Capture the cell that displays the provided text and extract its (x, y) central coordinate. 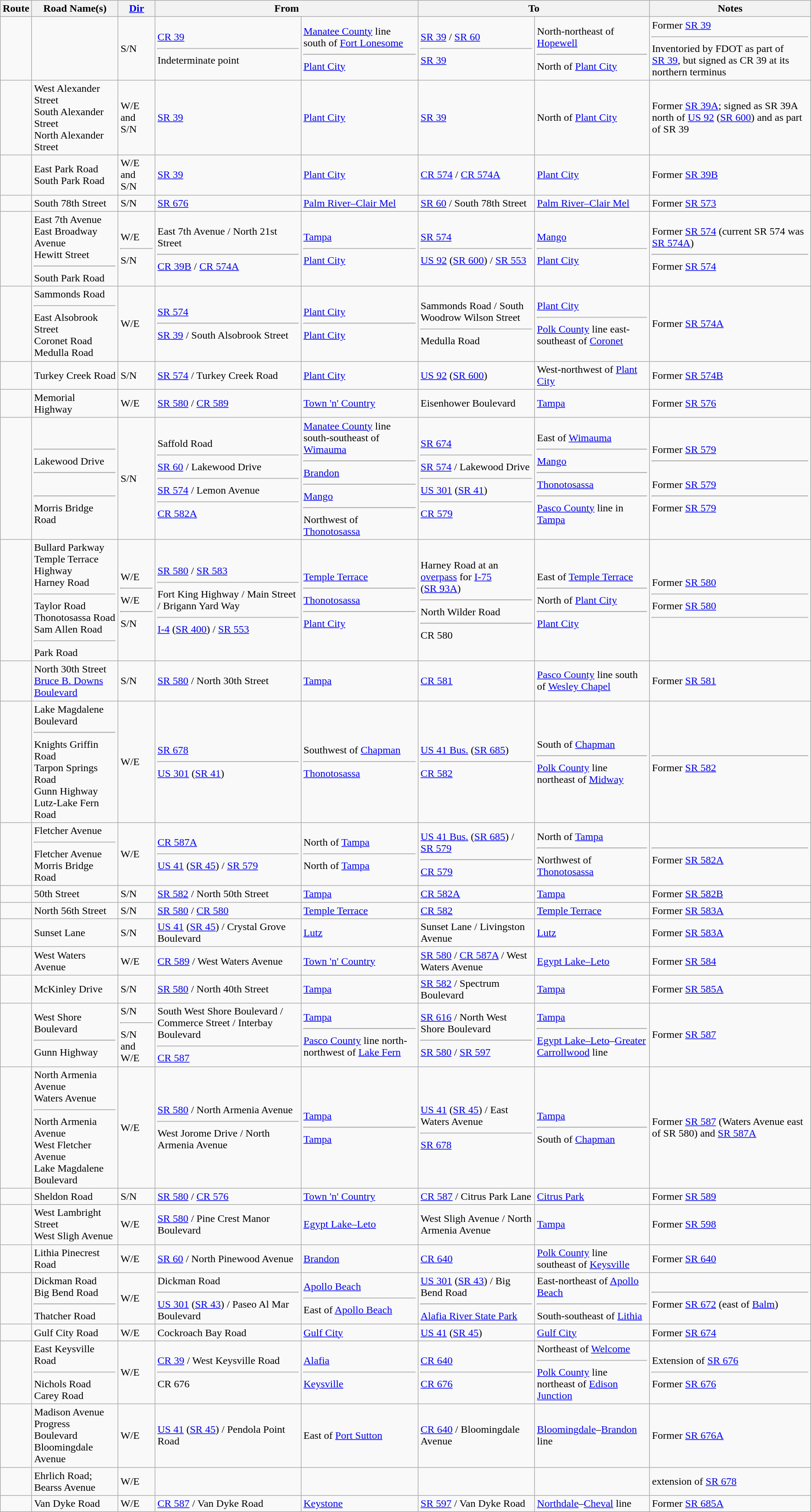
North-northeast of HopewellNorth of Plant City (592, 48)
North of TampaNorth of Tampa (360, 854)
Former SR 582 (730, 761)
SR 580 / SR 583Fort King Highway / Main Street / Brigann Yard WayI-4 (SR 400) / SR 553 (228, 600)
US 41 Bus. (SR 685)CR 582 (477, 761)
Harney Road at an overpass for I-75 (SR 93A)North Wilder RoadCR 580 (477, 600)
SR 580 / CR 587A / West Waters Avenue (477, 961)
East Park RoadSouth Park Road (75, 175)
East 7th Avenue / North 21st StreetCR 39B / CR 574A (228, 249)
Sunset Lane (75, 933)
Sammonds RoadEast Alsobrook StreetCoronet RoadMedulla Road (75, 324)
Plant CityPolk County line east-southeast of Coronet (592, 324)
Former SR 574 (current SR 574 was SR 574A)Former SR 574 (730, 249)
South of ChapmanPolk County line northeast of Midway (592, 761)
Dickman RoadUS 301 (SR 43) / Paseo Al Mar Boulevard (228, 1298)
North 30th StreetBruce B. Downs Boulevard (75, 681)
W/EW/ES/N (137, 600)
Former SR 585A (730, 989)
Memorial Highway (75, 404)
Cockroach Bay Road (228, 1332)
CR 587 / Van Dyke Road (228, 1504)
CR 39Indeterminate point (228, 48)
West Shore BoulevardGunn Highway (75, 1035)
East of Port Sutton (360, 1435)
Road Name(s) (75, 9)
Citrus Park (592, 1196)
Manatee County line south of Fort LonesomePlant City (360, 48)
US 301 (SR 43) / Big Bend RoadAlafia River State Park (477, 1298)
SR 60 / South 78th Street (477, 203)
CR 581 (477, 681)
East-northeast of Apollo BeachSouth-southeast of Lithia (592, 1298)
SR 39 / SR 60SR 39 (477, 48)
SR 580 / CR 580 (228, 911)
North Armenia Avenue Waters AvenueNorth Armenia AvenueWest Fletcher AvenueLake Magdalene Boulevard (75, 1128)
Notes (730, 9)
Polk County line southeast of Keysville (592, 1258)
Saffold RoadSR 60 / Lakewood DriveSR 574 / Lemon AvenueCR 582A (228, 478)
TampaPasco County line north-northwest of Lake Fern (360, 1035)
SR 674SR 574 / Lakewood DriveUS 301 (SR 41)CR 579 (477, 478)
SR 580 / Pine Crest Manor Boulevard (228, 1224)
SR 678US 301 (SR 41) (228, 761)
East Keysville RoadNichols RoadCarey Road (75, 1372)
Former SR 587 (Waters Avenue east of SR 580) and SR 587A (730, 1128)
Former SR 574B (730, 375)
South 78th Street (75, 203)
CR 582 (477, 911)
Keystone (360, 1504)
TampaPlant City (360, 249)
Former SR 587 (730, 1035)
Former SR 579Former SR 579Former SR 579 (730, 478)
CR 574 / CR 574A (477, 175)
CR 587AUS 41 (SR 45) / SR 579 (228, 854)
East 7th AvenueEast Broadway AvenueHewitt StreetSouth Park Road (75, 249)
S/NS/N and W/E (137, 1035)
SR 597 / Van Dyke Road (477, 1504)
CR 640 / Bloomingdale Avenue (477, 1435)
Former SR 576 (730, 404)
North 56th Street (75, 911)
Former SR 581 (730, 681)
US 41 (SR 45) / Crystal Grove Boulevard (228, 933)
Former SR 674 (730, 1332)
East of Temple TerraceNorth of Plant CityPlant City (592, 600)
Ehrlich Road; Bearss Avenue (75, 1481)
North of Plant City (592, 118)
Former SR 640 (730, 1258)
US 41 (SR 45) (477, 1332)
Temple TerraceThonotosassaPlant City (360, 600)
Route (16, 9)
Former SR 685A (730, 1504)
Former SR 580Former SR 580 (730, 600)
US 41 (SR 45) / East Waters AvenueSR 678 (477, 1128)
50th Street (75, 894)
CR 587 / Citrus Park Lane (477, 1196)
Former SR 574A (730, 324)
TampaTampa (360, 1128)
Lake Magdalene BoulevardKnights Griffin RoadTarpon Springs RoadGunn HighwayLutz-Lake Fern Road (75, 761)
US 41 Bus. (SR 685) / SR 579CR 579 (477, 854)
CR 640 (477, 1258)
East of WimaumaMangoThonotosassaPasco County line in Tampa (592, 478)
Former SR 598 (730, 1224)
Eisenhower Boulevard (477, 404)
AlafiaKeysville (360, 1372)
Dickman RoadBig Bend RoadThatcher Road (75, 1298)
Former SR 582B (730, 894)
US 92 (SR 600) (477, 375)
SR 676 (228, 203)
SR 580 / CR 589 (228, 404)
Former SR 672 (east of Balm) (730, 1298)
Sammonds Road / South Woodrow Wilson StreetMedulla Road (477, 324)
Fletcher AvenueFletcher AvenueMorris Bridge Road (75, 854)
West Lambright StreetWest Sligh Avenue (75, 1224)
SR 616 / North West Shore BoulevardSR 580 / SR 597 (477, 1035)
West Sligh Avenue / North Armenia Avenue (477, 1224)
Bloomingdale–Brandon line (592, 1435)
Extension of SR 676Former SR 676 (730, 1372)
CR 589 / West Waters Avenue (228, 961)
Former SR 39B (730, 175)
Van Dyke Road (75, 1504)
Pasco County line south of Wesley Chapel (592, 681)
SR 574 / Turkey Creek Road (228, 375)
SR 580 / North 40th Street (228, 989)
Bullard ParkwayTemple Terrace HighwayHarney RoadTaylor RoadThonotosassa RoadSam Allen RoadPark Road (75, 600)
CR 39 / West Keysville RoadCR 676 (228, 1372)
West Alexander StreetSouth Alexander StreetNorth Alexander Street (75, 118)
Former SR 582A (730, 854)
SR 580 / North 30th Street (228, 681)
Lakewood DriveMorris Bridge Road (75, 478)
extension of SR 678 (730, 1481)
West-northwest of Plant City (592, 375)
Apollo BeachEast of Apollo Beach (360, 1298)
SR 582 / Spectrum Boulevard (477, 989)
Sunset Lane / Livingston Avenue (477, 933)
To (534, 9)
TampaSouth of Chapman (592, 1128)
Brandon (360, 1258)
McKinley Drive (75, 989)
Former SR 573 (730, 203)
Former SR 39A; signed as SR 39A north of US 92 (SR 600) and as part of SR 39 (730, 118)
CR 640CR 676 (477, 1372)
Former SR 39Inventoried by FDOT as part of SR 39, but signed as CR 39 at its northern terminus (730, 48)
Madison AvenueProgress BoulevardBloomingdale Avenue (75, 1435)
From (287, 9)
TampaEgypt Lake–Leto–Greater Carrollwood line (592, 1035)
CR 582A (477, 894)
Gulf City Road (75, 1332)
Northdale–Cheval line (592, 1504)
SR 580 / CR 576 (228, 1196)
SR 574US 92 (SR 600) / SR 553 (477, 249)
West Waters Avenue (75, 961)
Plant CityPlant City (360, 324)
MangoPlant City (592, 249)
Northeast of WelcomePolk County line northeast of Edison Junction (592, 1372)
North of TampaNorthwest of Thonotosassa (592, 854)
South West Shore Boulevard / Commerce Street / Interbay BoulevardCR 587 (228, 1035)
Turkey Creek Road (75, 375)
SR 574SR 39 / South Alsobrook Street (228, 324)
Former SR 676A (730, 1435)
US 41 (SR 45) / Pendola Point Road (228, 1435)
Lithia Pinecrest Road (75, 1258)
Manatee County line south-southeast of WimaumaBrandonMangoNorthwest of Thonotosassa (360, 478)
Former SR 584 (730, 961)
Dir (137, 9)
SR 60 / North Pinewood Avenue (228, 1258)
Southwest of ChapmanThonotosassa (360, 761)
Former SR 589 (730, 1196)
Sheldon Road (75, 1196)
W/ES/N (137, 249)
SR 582 / North 50th Street (228, 894)
SR 580 / North Armenia AvenueWest Jorome Drive / North Armenia Avenue (228, 1128)
